Capture the cell that displays the provided text and extract its (x, y) central coordinate. 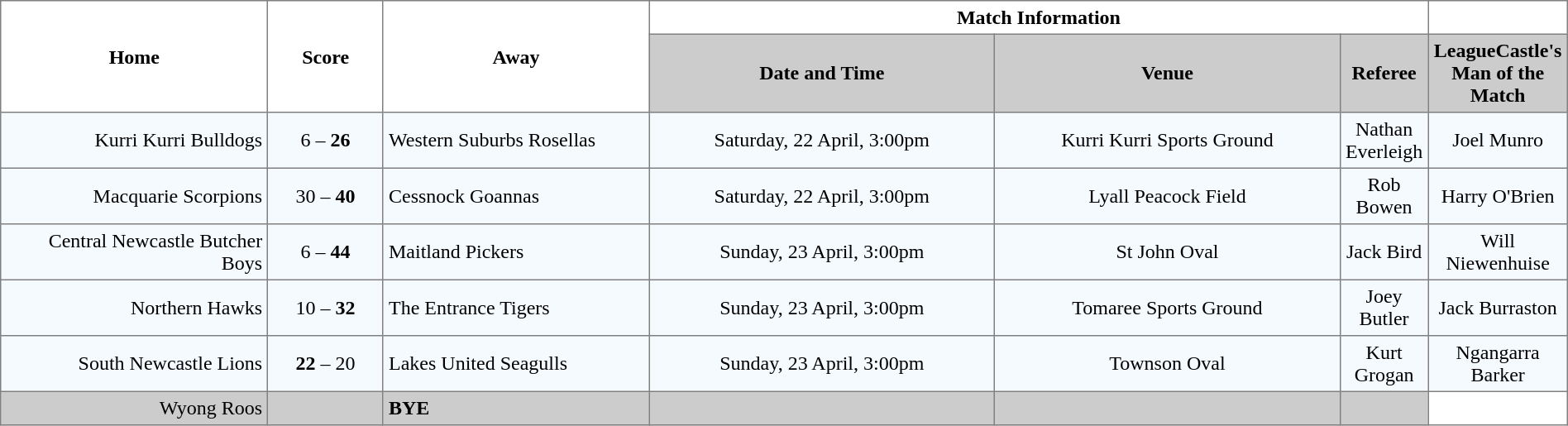
Central Newcastle Butcher Boys (134, 252)
Jack Burraston (1498, 308)
LeagueCastle's Man of the Match (1498, 73)
Harry O'Brien (1498, 196)
Maitland Pickers (516, 252)
Venue (1168, 73)
Northern Hawks (134, 308)
Joey Butler (1384, 308)
22 – 20 (326, 364)
Ngangarra Barker (1498, 364)
Macquarie Scorpions (134, 196)
Cessnock Goannas (516, 196)
Referee (1384, 73)
Away (516, 56)
BYE (516, 408)
St John Oval (1168, 252)
Joel Munro (1498, 141)
Score (326, 56)
Jack Bird (1384, 252)
6 – 44 (326, 252)
Match Information (1039, 17)
Nathan Everleigh (1384, 141)
Date and Time (822, 73)
Wyong Roos (134, 408)
Rob Bowen (1384, 196)
Western Suburbs Rosellas (516, 141)
Townson Oval (1168, 364)
30 – 40 (326, 196)
Home (134, 56)
Tomaree Sports Ground (1168, 308)
Will Niewenhuise (1498, 252)
Lyall Peacock Field (1168, 196)
Kurri Kurri Sports Ground (1168, 141)
Kurt Grogan (1384, 364)
Kurri Kurri Bulldogs (134, 141)
6 – 26 (326, 141)
South Newcastle Lions (134, 364)
The Entrance Tigers (516, 308)
Lakes United Seagulls (516, 364)
10 – 32 (326, 308)
